Provide the (X, Y) coordinate of the cell's center where the given text is located.  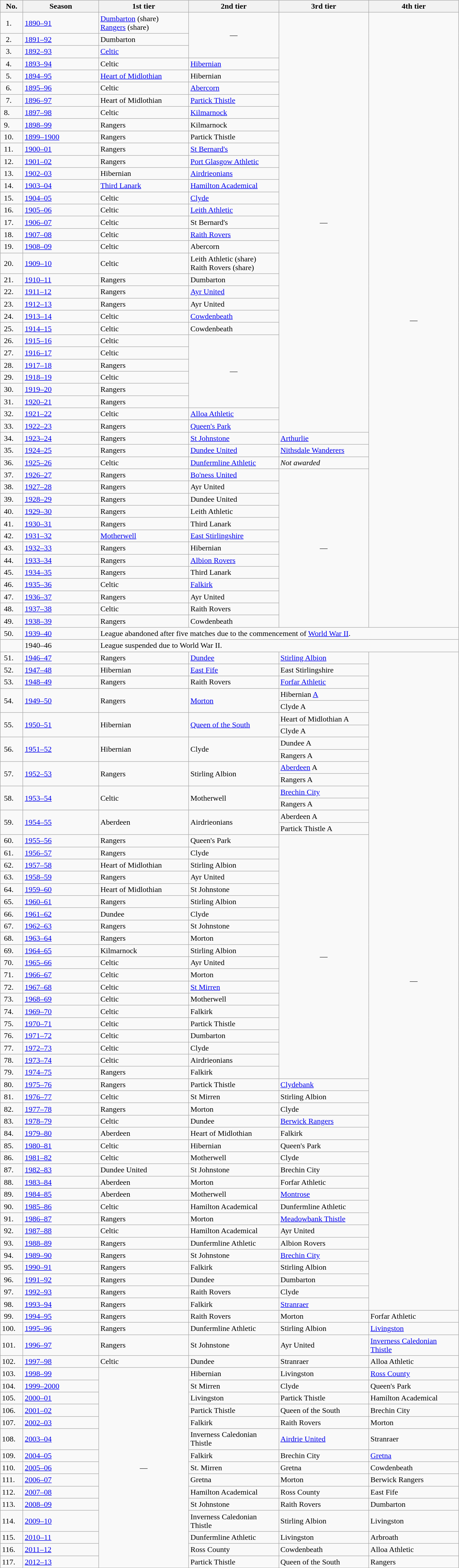
1950–51 (61, 725)
1995–96 (61, 1328)
1952–53 (61, 774)
105. (12, 1398)
1949–50 (61, 700)
1986–87 (61, 1219)
16. (12, 210)
1998–99 (61, 1374)
94. (12, 1255)
1954–55 (61, 822)
Meadowbank Thistle (324, 1219)
47. (12, 597)
98. (12, 1304)
83. (12, 1121)
101. (12, 1345)
1965–66 (61, 963)
Arthurlie (324, 438)
18. (12, 235)
82. (12, 1109)
2006–07 (61, 1480)
League abandoned after five matches due to the commencement of World War II. (279, 633)
112. (12, 1492)
27. (12, 353)
1994–95 (61, 1316)
1924–25 (61, 450)
Not awarded (324, 463)
109. (12, 1456)
104. (12, 1386)
1935–36 (61, 585)
73. (12, 999)
2009–10 (61, 1521)
1902–03 (61, 174)
1946–47 (61, 658)
1989–90 (61, 1255)
1969–70 (61, 1011)
7. (12, 100)
1962–63 (61, 926)
68. (12, 938)
2. (12, 39)
80. (12, 1085)
2000–01 (61, 1398)
29. (12, 377)
87. (12, 1170)
1923–24 (61, 438)
1967–68 (61, 987)
117. (12, 1562)
66. (12, 914)
1992–93 (61, 1292)
1948–49 (61, 682)
1931–32 (61, 536)
1960–61 (61, 902)
54. (12, 700)
1993–94 (61, 1304)
53. (12, 682)
62. (12, 865)
110. (12, 1468)
97. (12, 1292)
1968–69 (61, 999)
37. (12, 475)
1890–91 (61, 23)
3rd tier (324, 6)
2012–13 (61, 1562)
1964–65 (61, 951)
19. (12, 247)
1958–59 (61, 877)
1898–99 (61, 125)
1900–01 (61, 149)
1981–82 (61, 1158)
1893–94 (61, 64)
1. (12, 23)
69. (12, 951)
108. (12, 1439)
2002–03 (61, 1423)
1956–57 (61, 853)
1932–33 (61, 548)
56. (12, 749)
103. (12, 1374)
1929–30 (61, 511)
1953–54 (61, 798)
1937–38 (61, 609)
59. (12, 822)
1910–11 (61, 280)
45. (12, 573)
10. (12, 137)
64. (12, 889)
99. (12, 1316)
1982–83 (61, 1170)
9. (12, 125)
107. (12, 1423)
49. (12, 621)
1966–67 (61, 975)
1934–35 (61, 573)
11. (12, 149)
14. (12, 186)
Dumbarton (share)Rangers (share) (143, 23)
1999–2000 (61, 1386)
1926–27 (61, 475)
77. (12, 1048)
1913–14 (61, 316)
Airdrie United (324, 1439)
1991–92 (61, 1280)
1896–97 (61, 100)
1988–89 (61, 1243)
22. (12, 292)
78. (12, 1060)
1987–88 (61, 1231)
1963–64 (61, 938)
Heart of Midlothian A (324, 719)
50. (12, 633)
102. (12, 1362)
1920–21 (61, 402)
36. (12, 463)
93. (12, 1243)
44. (12, 560)
60. (12, 841)
2007–08 (61, 1492)
1979–80 (61, 1133)
1997–98 (61, 1362)
1976–77 (61, 1097)
26. (12, 341)
48. (12, 609)
Hibernian A (324, 694)
1977–78 (61, 1109)
1927–28 (61, 487)
Montrose (324, 1194)
24. (12, 316)
1983–84 (61, 1182)
13. (12, 174)
1985–86 (61, 1207)
2011–12 (61, 1549)
1959–60 (61, 889)
2004–05 (61, 1456)
115. (12, 1537)
1940–46 (61, 646)
1891–92 (61, 39)
28. (12, 365)
1915–16 (61, 341)
63. (12, 877)
1911–12 (61, 292)
Partick Thistle A (324, 829)
1980–81 (61, 1145)
Bo'ness United (234, 475)
2005–06 (61, 1468)
85. (12, 1145)
65. (12, 902)
1974–75 (61, 1072)
86. (12, 1158)
42. (12, 536)
116. (12, 1549)
1961–62 (61, 914)
1928–29 (61, 499)
1990–91 (61, 1267)
23. (12, 304)
43. (12, 548)
67. (12, 926)
55. (12, 725)
1908–09 (61, 247)
1972–73 (61, 1048)
1973–74 (61, 1060)
1906–07 (61, 222)
76. (12, 1036)
89. (12, 1194)
Clydebank (324, 1085)
2001–02 (61, 1410)
57. (12, 774)
1918–19 (61, 377)
1933–34 (61, 560)
1978–79 (61, 1121)
71. (12, 975)
75. (12, 1024)
1909–10 (61, 263)
91. (12, 1219)
1921–22 (61, 414)
1904–05 (61, 198)
1938–39 (61, 621)
2008–09 (61, 1504)
17. (12, 222)
61. (12, 853)
Season (61, 6)
81. (12, 1097)
34. (12, 438)
1922–23 (61, 426)
8. (12, 112)
1914–15 (61, 328)
51. (12, 658)
40. (12, 511)
Leith Athletic (share)Raith Rovers (share) (234, 263)
1955–56 (61, 841)
15. (12, 198)
1975–76 (61, 1085)
38. (12, 487)
106. (12, 1410)
100. (12, 1328)
4th tier (414, 6)
1897–98 (61, 112)
1947–48 (61, 670)
1917–18 (61, 365)
72. (12, 987)
46. (12, 585)
League suspended due to World War II. (279, 646)
1919–20 (61, 390)
95. (12, 1267)
6. (12, 88)
70. (12, 963)
96. (12, 1280)
92. (12, 1231)
St. Mirren (234, 1468)
1905–06 (61, 210)
1894–95 (61, 76)
1916–17 (61, 353)
113. (12, 1504)
31. (12, 402)
12. (12, 161)
1984–85 (61, 1194)
41. (12, 524)
No. (12, 6)
20. (12, 263)
88. (12, 1182)
39. (12, 499)
33. (12, 426)
1930–31 (61, 524)
1892–93 (61, 52)
1903–04 (61, 186)
84. (12, 1133)
35. (12, 450)
1895–96 (61, 88)
3. (12, 52)
90. (12, 1207)
111. (12, 1480)
1939–40 (61, 633)
21. (12, 280)
1996–97 (61, 1345)
Port Glasgow Athletic (234, 161)
Dundee A (324, 743)
74. (12, 1011)
Nithsdale Wanderers (324, 450)
4. (12, 64)
25. (12, 328)
Arbroath (414, 1537)
58. (12, 798)
1907–08 (61, 235)
1912–13 (61, 304)
5. (12, 76)
1971–72 (61, 1036)
30. (12, 390)
1st tier (143, 6)
32. (12, 414)
1957–58 (61, 865)
1970–71 (61, 1024)
1951–52 (61, 749)
2nd tier (234, 6)
2003–04 (61, 1439)
52. (12, 670)
1936–37 (61, 597)
1901–02 (61, 161)
2010–11 (61, 1537)
79. (12, 1072)
1925–26 (61, 463)
114. (12, 1521)
1899–1900 (61, 137)
